Locate the cell with the specified text and output its [x, y] center coordinate. 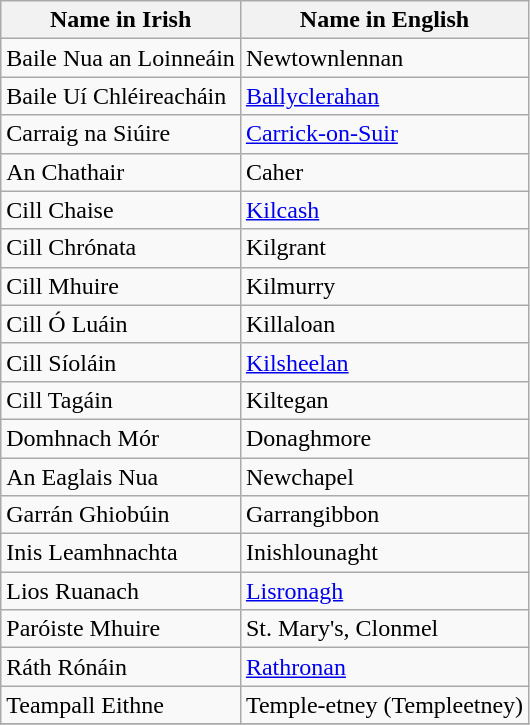
Name in English [384, 20]
Cill Síoláin [121, 362]
Baile Nua an Loinneáin [121, 58]
Caher [384, 172]
Inis Leamhnachta [121, 553]
Donaghmore [384, 438]
Ballyclerahan [384, 96]
Kiltegan [384, 400]
Carraig na Siúire [121, 134]
Cill Chrónata [121, 248]
Lios Ruanach [121, 591]
Cill Chaise [121, 210]
Temple-etney (Templeetney) [384, 705]
Teampall Eithne [121, 705]
Carrick-on-Suir [384, 134]
Cill Tagáin [121, 400]
An Eaglais Nua [121, 477]
Kilsheelan [384, 362]
Newtownlennan [384, 58]
Kilcash [384, 210]
Garrangibbon [384, 515]
Kilgrant [384, 248]
Kilmurry [384, 286]
Rathronan [384, 667]
Name in Irish [121, 20]
Garrán Ghiobúin [121, 515]
Paróiste Mhuire [121, 629]
Ráth Rónáin [121, 667]
Inishlounaght [384, 553]
Cill Ó Luáin [121, 324]
St. Mary's, Clonmel [384, 629]
Cill Mhuire [121, 286]
An Chathair [121, 172]
Baile Uí Chléireacháin [121, 96]
Killaloan [384, 324]
Newchapel [384, 477]
Domhnach Mór [121, 438]
Lisronagh [384, 591]
